Detect which cell encompasses the target text, then output its (X, Y) center coordinate. 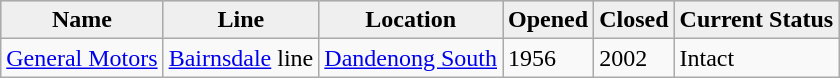
Intact (756, 58)
Location (411, 20)
General Motors (82, 58)
Name (82, 20)
Bairnsdale line (241, 58)
Closed (634, 20)
Current Status (756, 20)
Opened (548, 20)
Line (241, 20)
Dandenong South (411, 58)
2002 (634, 58)
1956 (548, 58)
